Return (X, Y) of the center of cell containing provided text 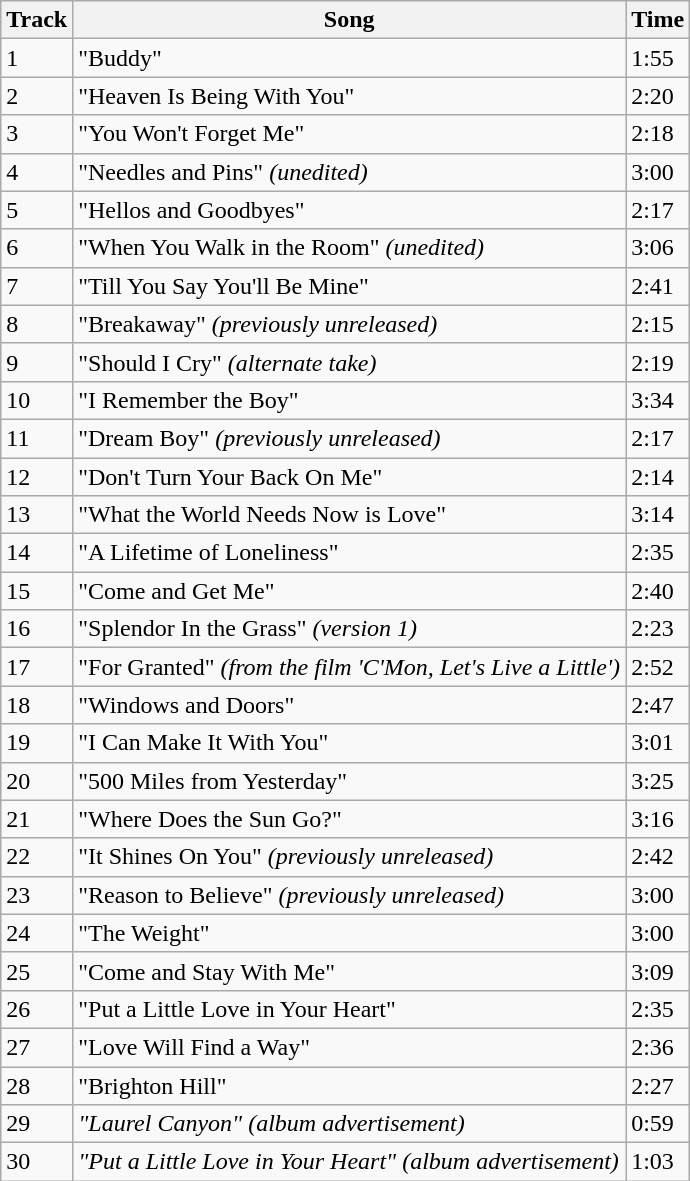
20 (37, 781)
"Windows and Doors" (350, 705)
"Laurel Canyon" (album advertisement) (350, 1124)
"Brighton Hill" (350, 1085)
6 (37, 248)
18 (37, 705)
11 (37, 438)
"For Granted" (from the film 'C'Mon, Let's Live a Little') (350, 667)
"Buddy" (350, 58)
2:27 (658, 1085)
21 (37, 819)
"Love Will Find a Way" (350, 1047)
17 (37, 667)
Track (37, 20)
2:20 (658, 96)
22 (37, 857)
"Come and Get Me" (350, 591)
23 (37, 895)
5 (37, 210)
2:40 (658, 591)
"It Shines On You" (previously unreleased) (350, 857)
15 (37, 591)
27 (37, 1047)
2 (37, 96)
3:25 (658, 781)
"Put a Little Love in Your Heart" (album advertisement) (350, 1162)
2:41 (658, 286)
"Reason to Believe" (previously unreleased) (350, 895)
7 (37, 286)
"Till You Say You'll Be Mine" (350, 286)
3 (37, 134)
2:23 (658, 629)
29 (37, 1124)
3:06 (658, 248)
2:36 (658, 1047)
"The Weight" (350, 933)
3:16 (658, 819)
"Hellos and Goodbyes" (350, 210)
Song (350, 20)
13 (37, 515)
1 (37, 58)
"Dream Boy" (previously unreleased) (350, 438)
"Don't Turn Your Back On Me" (350, 477)
0:59 (658, 1124)
1:55 (658, 58)
2:47 (658, 705)
24 (37, 933)
"Breakaway" (previously unreleased) (350, 324)
"Put a Little Love in Your Heart" (350, 1009)
"Heaven Is Being With You" (350, 96)
8 (37, 324)
"Where Does the Sun Go?" (350, 819)
1:03 (658, 1162)
"500 Miles from Yesterday" (350, 781)
"I Remember the Boy" (350, 400)
2:14 (658, 477)
"A Lifetime of Loneliness" (350, 553)
4 (37, 172)
"You Won't Forget Me" (350, 134)
2:18 (658, 134)
"I Can Make It With You" (350, 743)
14 (37, 553)
"Needles and Pins" (unedited) (350, 172)
"When You Walk in the Room" (unedited) (350, 248)
25 (37, 971)
19 (37, 743)
28 (37, 1085)
"Splendor In the Grass" (version 1) (350, 629)
10 (37, 400)
26 (37, 1009)
3:01 (658, 743)
3:34 (658, 400)
12 (37, 477)
2:52 (658, 667)
2:15 (658, 324)
2:19 (658, 362)
16 (37, 629)
"Come and Stay With Me" (350, 971)
3:14 (658, 515)
3:09 (658, 971)
9 (37, 362)
2:42 (658, 857)
Time (658, 20)
30 (37, 1162)
"Should I Cry" (alternate take) (350, 362)
"What the World Needs Now is Love" (350, 515)
